Extract the (X, Y) coordinate from the center of the cell holding the provided text.  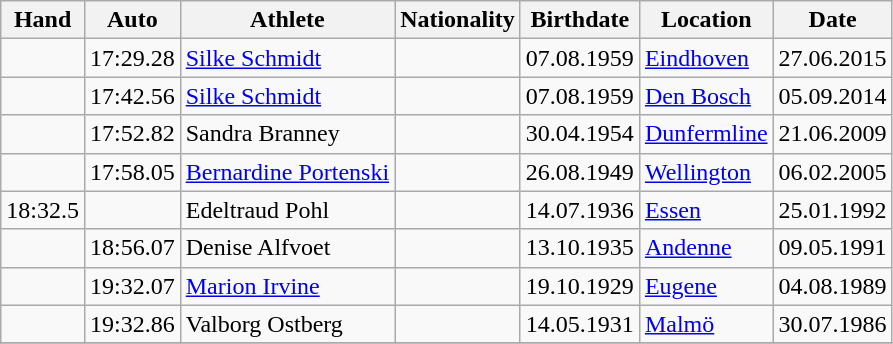
Location (706, 20)
Sandra Branney (287, 134)
18:56.07 (132, 248)
Date (832, 20)
Eugene (706, 286)
04.08.1989 (832, 286)
Andenne (706, 248)
18:32.5 (43, 210)
21.06.2009 (832, 134)
13.10.1935 (580, 248)
Auto (132, 20)
Denise Alfvoet (287, 248)
26.08.1949 (580, 172)
19:32.86 (132, 324)
Essen (706, 210)
19:32.07 (132, 286)
06.02.2005 (832, 172)
Dunfermline (706, 134)
Eindhoven (706, 58)
30.04.1954 (580, 134)
05.09.2014 (832, 96)
Birthdate (580, 20)
Malmö (706, 324)
Hand (43, 20)
Den Bosch (706, 96)
Wellington (706, 172)
Edeltraud Pohl (287, 210)
19.10.1929 (580, 286)
09.05.1991 (832, 248)
14.07.1936 (580, 210)
Athlete (287, 20)
17:42.56 (132, 96)
17:58.05 (132, 172)
25.01.1992 (832, 210)
Nationality (458, 20)
27.06.2015 (832, 58)
Bernardine Portenski (287, 172)
Valborg Ostberg (287, 324)
14.05.1931 (580, 324)
Marion Irvine (287, 286)
17:52.82 (132, 134)
30.07.1986 (832, 324)
17:29.28 (132, 58)
